Extract the (X, Y) coordinate from the center of the cell holding the provided text.  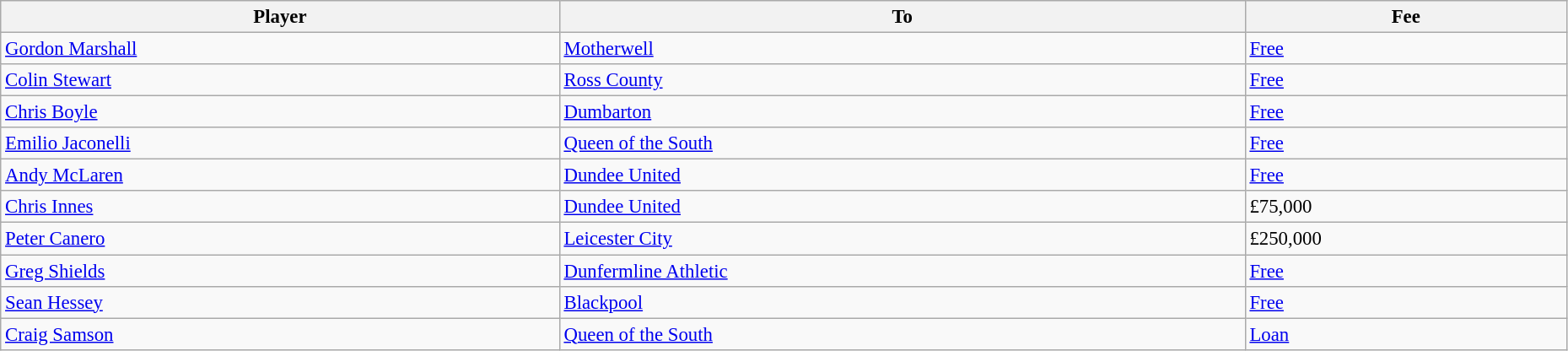
Dunfermline Athletic (903, 271)
Motherwell (903, 49)
Andy McLaren (280, 175)
Player (280, 17)
Colin Stewart (280, 80)
Fee (1405, 17)
To (903, 17)
Blackpool (903, 302)
£250,000 (1405, 239)
Gordon Marshall (280, 49)
Leicester City (903, 239)
Emilio Jaconelli (280, 143)
Ross County (903, 80)
Sean Hessey (280, 302)
Craig Samson (280, 334)
Chris Boyle (280, 112)
Dumbarton (903, 112)
Loan (1405, 334)
Chris Innes (280, 207)
£75,000 (1405, 207)
Greg Shields (280, 271)
Peter Canero (280, 239)
